Detect which cell encompasses the target text, then output its (x, y) center coordinate. 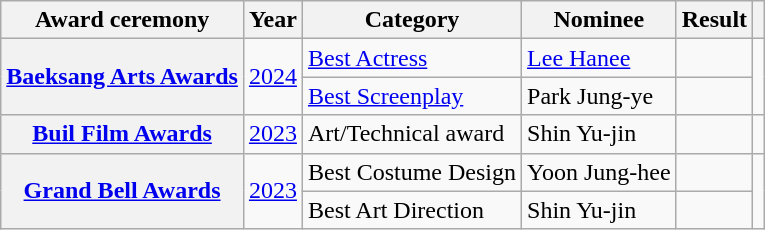
Best Screenplay (412, 96)
Grand Bell Awards (122, 191)
Park Jung-ye (600, 96)
Nominee (600, 20)
Yoon Jung-hee (600, 172)
Baeksang Arts Awards (122, 77)
Buil Film Awards (122, 134)
Award ceremony (122, 20)
Art/Technical award (412, 134)
Result (714, 20)
Year (272, 20)
Category (412, 20)
2024 (272, 77)
Best Costume Design (412, 172)
Best Art Direction (412, 210)
Lee Hanee (600, 58)
Best Actress (412, 58)
